Pinpoint the cell where the given text exists, returning its [X, Y] midpoint coordinate. 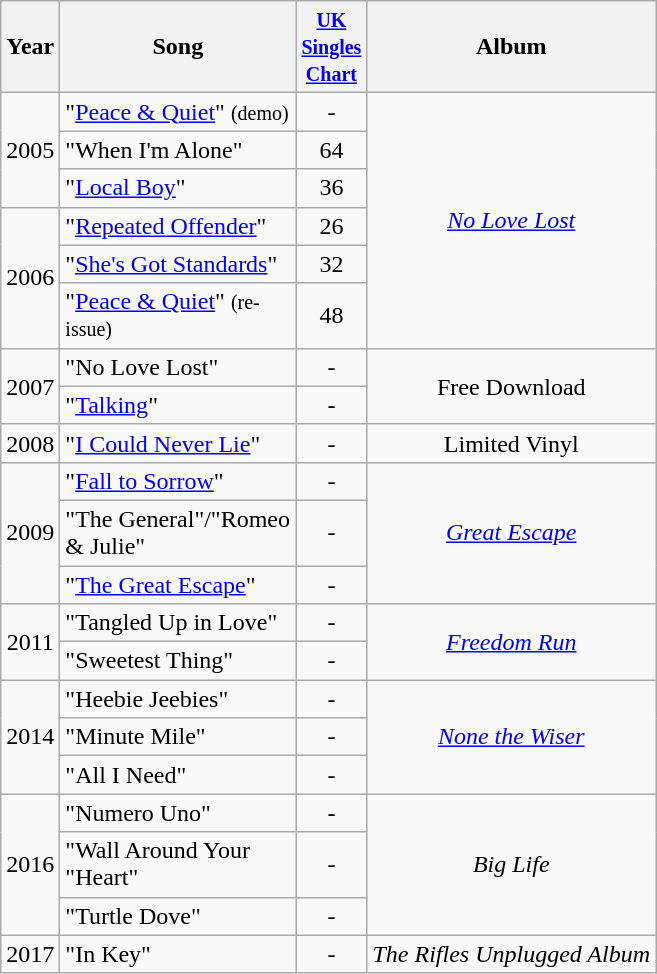
"Fall to Sorrow" [178, 481]
Big Life [512, 864]
Year [30, 47]
"Wall Around Your "Heart" [178, 864]
"Turtle Dove" [178, 916]
64 [332, 150]
Freedom Run [512, 642]
2016 [30, 864]
"She's Got Standards" [178, 264]
36 [332, 188]
Limited Vinyl [512, 443]
"I Could Never Lie" [178, 443]
48 [332, 316]
2011 [30, 642]
"Sweetest Thing" [178, 661]
"Peace & Quiet" (re-issue) [178, 316]
2005 [30, 150]
Album [512, 47]
"Talking" [178, 405]
None the Wiser [512, 737]
"Tangled Up in Love" [178, 623]
Free Download [512, 386]
"When I'm Alone" [178, 150]
26 [332, 226]
Great Escape [512, 532]
2007 [30, 386]
"Local Boy" [178, 188]
"In Key" [178, 954]
UK Singles Chart [332, 47]
2006 [30, 278]
"The General"/"Romeo & Julie" [178, 532]
No Love Lost [512, 220]
"No Love Lost" [178, 367]
2008 [30, 443]
32 [332, 264]
"Minute Mile" [178, 737]
"All I Need" [178, 775]
"Heebie Jeebies" [178, 699]
"Peace & Quiet" (demo) [178, 112]
The Rifles Unplugged Album [512, 954]
"Numero Uno" [178, 813]
2017 [30, 954]
"Repeated Offender" [178, 226]
Song [178, 47]
2009 [30, 532]
"The Great Escape" [178, 585]
2014 [30, 737]
